Provide the [x, y] coordinate of the cell's center where the given text is located.  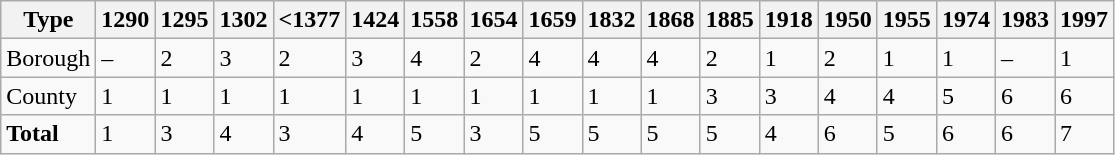
1295 [184, 20]
Type [48, 20]
1832 [612, 20]
1424 [376, 20]
1290 [126, 20]
Borough [48, 58]
1868 [670, 20]
1302 [244, 20]
1659 [552, 20]
1955 [906, 20]
1974 [966, 20]
Total [48, 134]
7 [1084, 134]
<1377 [310, 20]
1950 [848, 20]
County [48, 96]
1918 [788, 20]
1983 [1024, 20]
1997 [1084, 20]
1654 [494, 20]
1558 [434, 20]
1885 [730, 20]
